Locate the cell with the specified text and output its (x, y) center coordinate. 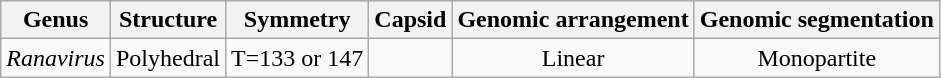
Polyhedral (168, 58)
Monopartite (816, 58)
T=133 or 147 (298, 58)
Capsid (410, 20)
Linear (573, 58)
Genomic arrangement (573, 20)
Genus (56, 20)
Symmetry (298, 20)
Genomic segmentation (816, 20)
Ranavirus (56, 58)
Structure (168, 20)
